Capture the cell that displays the provided text and extract its (x, y) central coordinate. 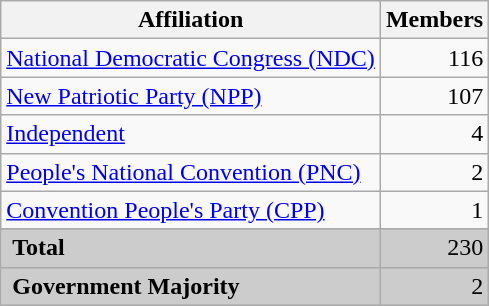
116 (434, 58)
Convention People's Party (CPP) (191, 210)
People's National Convention (PNC) (191, 172)
Independent (191, 134)
Government Majority (191, 286)
Affiliation (191, 20)
4 (434, 134)
107 (434, 96)
Total (191, 248)
1 (434, 210)
Members (434, 20)
National Democratic Congress (NDC) (191, 58)
230 (434, 248)
New Patriotic Party (NPP) (191, 96)
